Return the [X, Y] coordinate for the center point of the cell that contains the specified text.  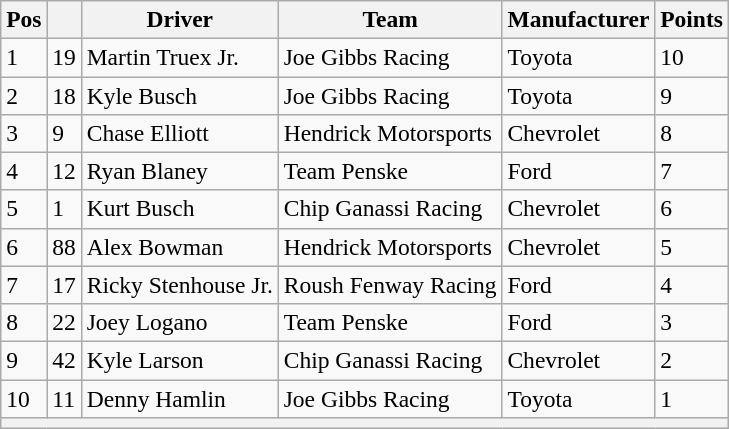
Joey Logano [180, 322]
Alex Bowman [180, 247]
Points [692, 19]
42 [64, 360]
Martin Truex Jr. [180, 57]
17 [64, 285]
18 [64, 95]
Ryan Blaney [180, 171]
12 [64, 171]
Kurt Busch [180, 209]
Kyle Busch [180, 95]
Team [390, 19]
Driver [180, 19]
Chase Elliott [180, 133]
Kyle Larson [180, 360]
Denny Hamlin [180, 398]
11 [64, 398]
Roush Fenway Racing [390, 285]
Manufacturer [578, 19]
Pos [24, 19]
88 [64, 247]
22 [64, 322]
Ricky Stenhouse Jr. [180, 285]
19 [64, 57]
